Search for the cell housing the specified text and yield its [X, Y] center coordinate. 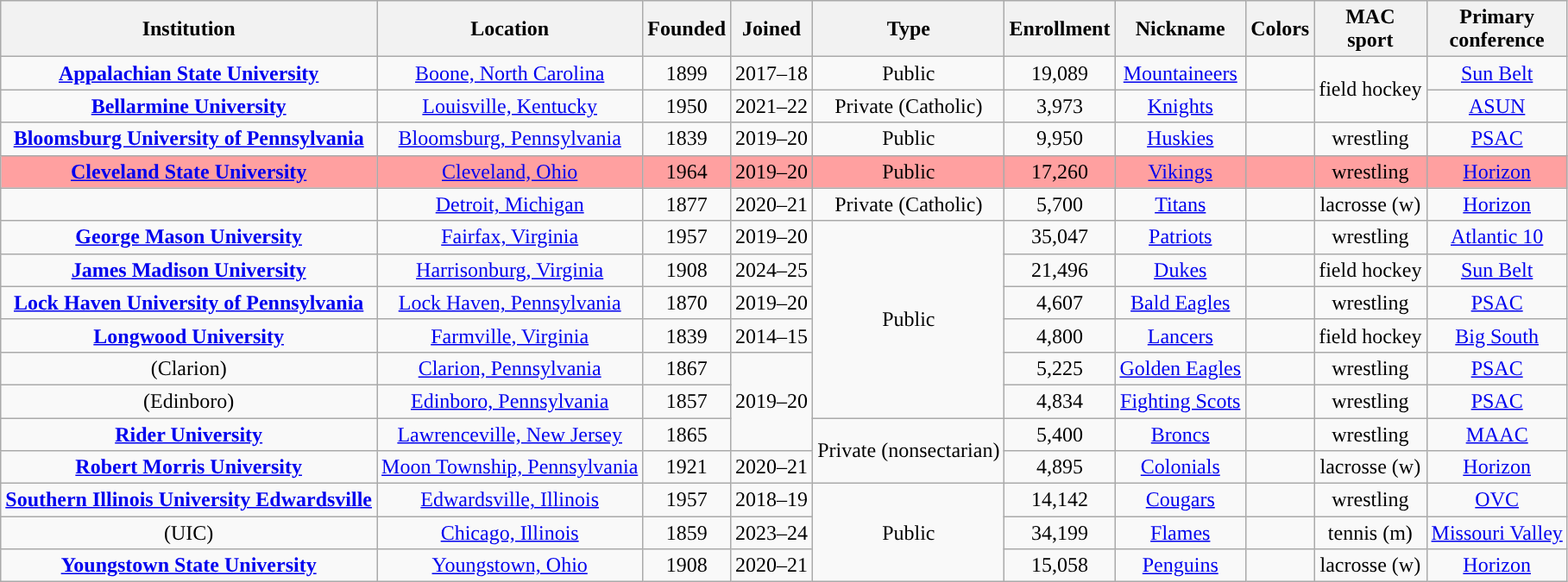
Detroit, Michigan [510, 204]
Atlantic 10 [1496, 237]
(Clarion) [189, 368]
Founded [687, 29]
Longwood University [189, 335]
Patriots [1181, 237]
Institution [189, 29]
2021–22 [771, 106]
(UIC) [189, 533]
Lock Haven, Pennsylvania [510, 303]
Titans [1181, 204]
Lock Haven University of Pennsylvania [189, 303]
Bald Eagles [1181, 303]
4,800 [1060, 335]
Robert Morris University [189, 467]
17,260 [1060, 172]
Golden Eagles [1181, 368]
Type [909, 29]
Colors [1281, 29]
Cleveland, Ohio [510, 172]
Southern Illinois University Edwardsville [189, 500]
Fairfax, Virginia [510, 237]
Youngstown State University [189, 566]
Chicago, Illinois [510, 533]
1870 [687, 303]
Big South [1496, 335]
Clarion, Pennsylvania [510, 368]
4,834 [1060, 401]
Rider University [189, 434]
4,607 [1060, 303]
Huskies [1181, 139]
5,225 [1060, 368]
2023–24 [771, 533]
tennis (m) [1370, 533]
Boone, North Carolina [510, 73]
2024–25 [771, 270]
4,895 [1060, 467]
James Madison University [189, 270]
34,199 [1060, 533]
1865 [687, 434]
1877 [687, 204]
Moon Township, Pennsylvania [510, 467]
1950 [687, 106]
(Edinboro) [189, 401]
Harrisonburg, Virginia [510, 270]
Farmville, Virginia [510, 335]
2018–19 [771, 500]
Penguins [1181, 566]
1964 [687, 172]
Location [510, 29]
Primaryconference [1496, 29]
1857 [687, 401]
Lawrenceville, New Jersey [510, 434]
Flames [1181, 533]
5,700 [1060, 204]
Bloomsburg, Pennsylvania [510, 139]
1921 [687, 467]
Appalachian State University [189, 73]
Edinboro, Pennsylvania [510, 401]
Enrollment [1060, 29]
15,058 [1060, 566]
9,950 [1060, 139]
Missouri Valley [1496, 533]
OVC [1496, 500]
MACsport [1370, 29]
35,047 [1060, 237]
2017–18 [771, 73]
1859 [687, 533]
MAAC [1496, 434]
Joined [771, 29]
Cleveland State University [189, 172]
19,089 [1060, 73]
Dukes [1181, 270]
14,142 [1060, 500]
1867 [687, 368]
1899 [687, 73]
Knights [1181, 106]
Louisville, Kentucky [510, 106]
Cougars [1181, 500]
21,496 [1060, 270]
ASUN [1496, 106]
Colonials [1181, 467]
Fighting Scots [1181, 401]
Lancers [1181, 335]
Broncs [1181, 434]
Vikings [1181, 172]
5,400 [1060, 434]
Private (nonsectarian) [909, 450]
Bloomsburg University of Pennsylvania [189, 139]
Youngstown, Ohio [510, 566]
Nickname [1181, 29]
Edwardsville, Illinois [510, 500]
Mountaineers [1181, 73]
George Mason University [189, 237]
Bellarmine University [189, 106]
3,973 [1060, 106]
2014–15 [771, 335]
